Capture the cell that displays the provided text and extract its (x, y) central coordinate. 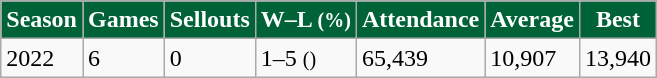
13,940 (618, 58)
10,907 (532, 58)
1–5 () (306, 58)
Season (42, 20)
0 (210, 58)
65,439 (420, 58)
Sellouts (210, 20)
Attendance (420, 20)
W–L (%) (306, 20)
Games (123, 20)
6 (123, 58)
Best (618, 20)
2022 (42, 58)
Average (532, 20)
